Capture the cell that displays the provided text and extract its [X, Y] central coordinate. 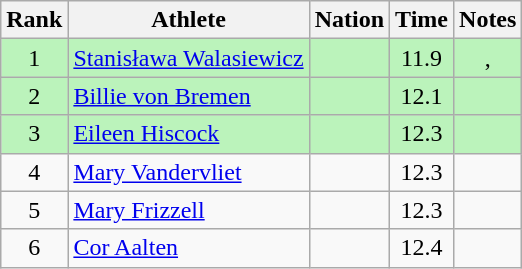
, [488, 58]
Rank [34, 20]
Athlete [188, 20]
2 [34, 96]
Time [422, 20]
3 [34, 134]
5 [34, 210]
12.1 [422, 96]
Mary Vandervliet [188, 172]
Cor Aalten [188, 248]
Notes [488, 20]
12.4 [422, 248]
4 [34, 172]
1 [34, 58]
Stanisława Walasiewicz [188, 58]
Eileen Hiscock [188, 134]
Nation [349, 20]
11.9 [422, 58]
Mary Frizzell [188, 210]
Billie von Bremen [188, 96]
6 [34, 248]
